Detect which cell encompasses the target text, then output its (X, Y) center coordinate. 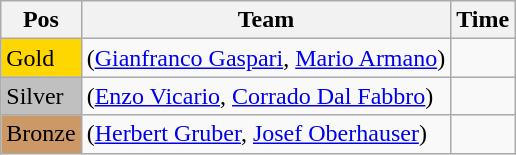
(Gianfranco Gaspari, Mario Armano) (266, 58)
Team (266, 20)
(Enzo Vicario, Corrado Dal Fabbro) (266, 96)
Silver (41, 96)
Bronze (41, 134)
Time (483, 20)
Gold (41, 58)
(Herbert Gruber, Josef Oberhauser) (266, 134)
Pos (41, 20)
